Find where the given text appears and provide that cell's center as (x, y) coordinate. 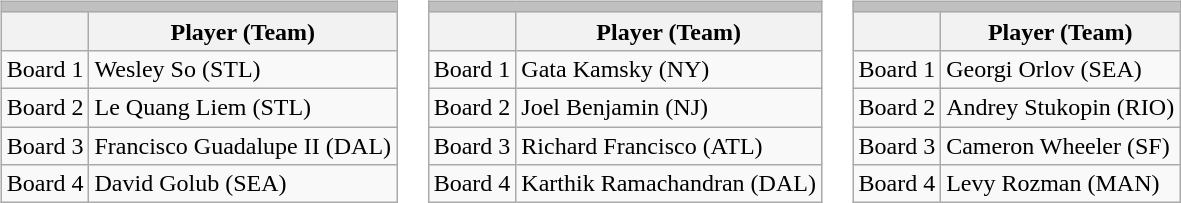
Joel Benjamin (NJ) (669, 107)
Richard Francisco (ATL) (669, 145)
Cameron Wheeler (SF) (1060, 145)
Wesley So (STL) (243, 69)
Georgi Orlov (SEA) (1060, 69)
David Golub (SEA) (243, 184)
Levy Rozman (MAN) (1060, 184)
Gata Kamsky (NY) (669, 69)
Le Quang Liem (STL) (243, 107)
Francisco Guadalupe II (DAL) (243, 145)
Andrey Stukopin (RIO) (1060, 107)
Karthik Ramachandran (DAL) (669, 184)
